Locate the cell with the specified text and output its [x, y] center coordinate. 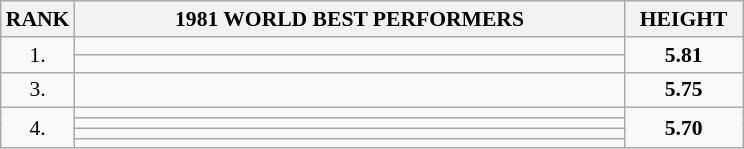
1981 WORLD BEST PERFORMERS [349, 19]
HEIGHT [684, 19]
5.75 [684, 90]
1. [38, 55]
RANK [38, 19]
3. [38, 90]
4. [38, 128]
5.70 [684, 128]
5.81 [684, 55]
